Pinpoint the cell where the given text exists, returning its (X, Y) midpoint coordinate. 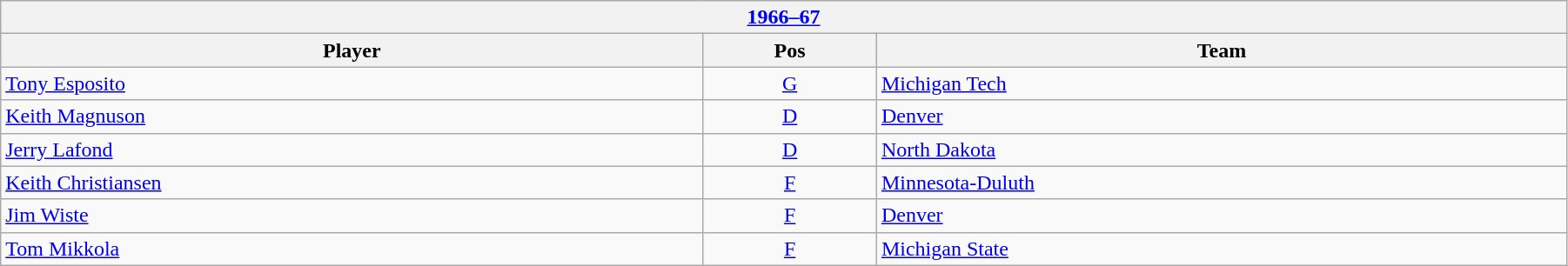
Jerry Lafond (352, 150)
Tony Esposito (352, 83)
Jim Wiste (352, 216)
North Dakota (1222, 150)
Michigan State (1222, 249)
1966–67 (784, 17)
Team (1222, 50)
Pos (790, 50)
Minnesota-Duluth (1222, 183)
Keith Magnuson (352, 116)
Player (352, 50)
Keith Christiansen (352, 183)
G (790, 83)
Michigan Tech (1222, 83)
Tom Mikkola (352, 249)
